Capture the cell that displays the provided text and extract its (x, y) central coordinate. 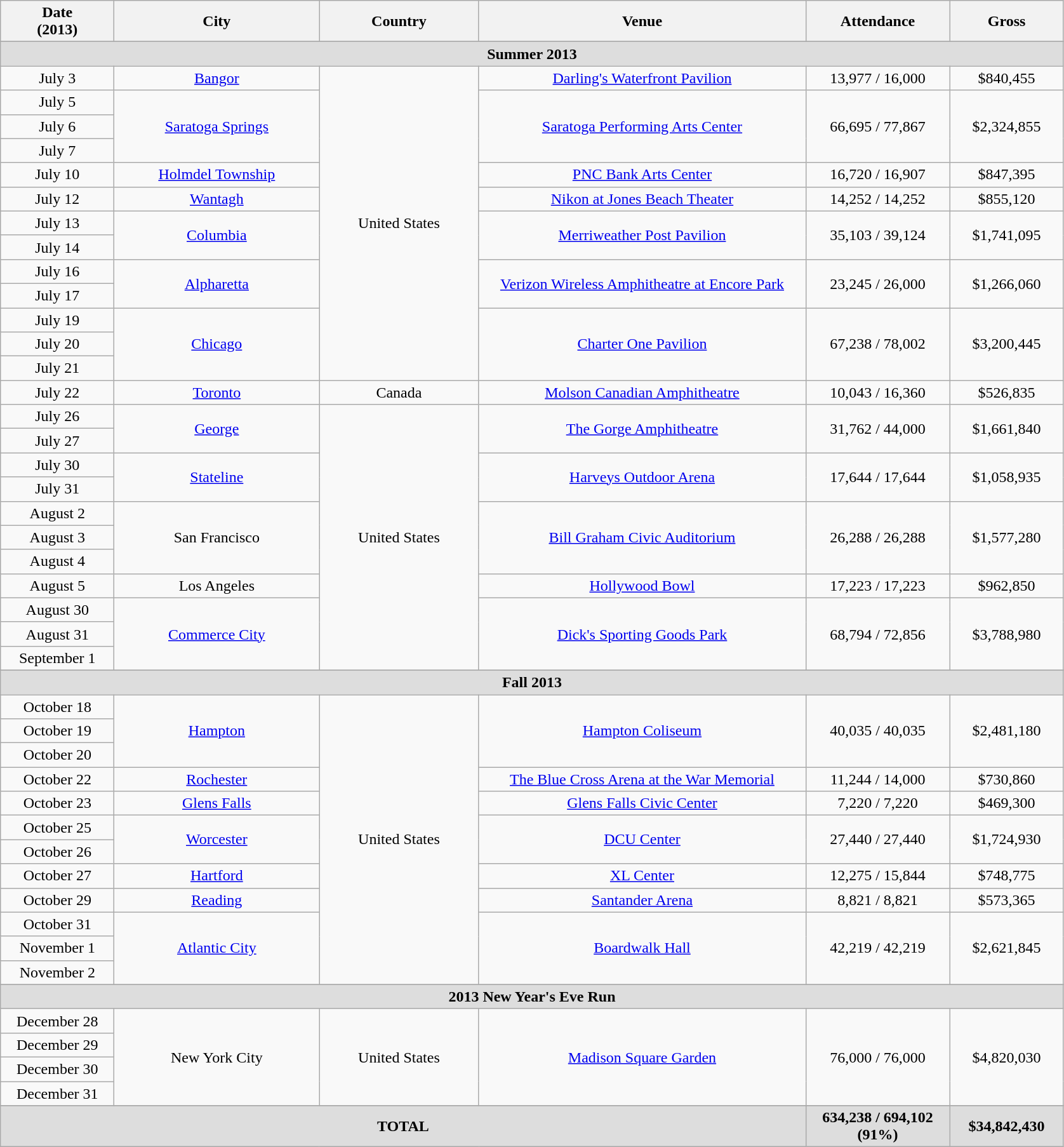
Holmdel Township (217, 175)
Madison Square Garden (642, 1057)
October 25 (57, 828)
$1,266,060 (1007, 283)
40,035 / 40,035 (877, 731)
$3,200,445 (1007, 344)
$526,835 (1007, 392)
$962,850 (1007, 586)
634,238 / 694,102 (91%) (877, 1127)
Alpharetta (217, 283)
Summer 2013 (532, 54)
August 30 (57, 610)
16,720 / 16,907 (877, 175)
December 30 (57, 1069)
San Francisco (217, 537)
Darling's Waterfront Pavilion (642, 78)
Commerce City (217, 634)
July 7 (57, 151)
$469,300 (1007, 803)
City (217, 22)
PNC Bank Arts Center (642, 175)
October 29 (57, 900)
October 20 (57, 755)
Nikon at Jones Beach Theater (642, 199)
66,695 / 77,867 (877, 126)
Hartford (217, 876)
$2,621,845 (1007, 948)
DCU Center (642, 840)
July 12 (57, 199)
The Blue Cross Arena at the War Memorial (642, 779)
December 28 (57, 1021)
Canada (399, 392)
Stateline (217, 477)
Bill Graham Civic Auditorium (642, 537)
August 4 (57, 561)
July 6 (57, 126)
$3,788,980 (1007, 634)
$1,577,280 (1007, 537)
2013 New Year's Eve Run (532, 996)
7,220 / 7,220 (877, 803)
12,275 / 15,844 (877, 876)
27,440 / 27,440 (877, 840)
11,244 / 14,000 (877, 779)
July 27 (57, 441)
July 22 (57, 392)
XL Center (642, 876)
Merriweather Post Pavilion (642, 235)
October 19 (57, 731)
13,977 / 16,000 (877, 78)
New York City (217, 1057)
$1,741,095 (1007, 235)
Bangor (217, 78)
$34,842,430 (1007, 1127)
$1,058,935 (1007, 477)
Chicago (217, 344)
$855,120 (1007, 199)
Charter One Pavilion (642, 344)
$730,860 (1007, 779)
July 3 (57, 78)
October 27 (57, 876)
October 18 (57, 707)
Reading (217, 900)
August 2 (57, 513)
Saratoga Springs (217, 126)
July 17 (57, 295)
$840,455 (1007, 78)
August 3 (57, 537)
14,252 / 14,252 (877, 199)
Country (399, 22)
$2,481,180 (1007, 731)
August 31 (57, 634)
Date(2013) (57, 22)
October 23 (57, 803)
Worcester (217, 840)
68,794 / 72,856 (877, 634)
Hollywood Bowl (642, 586)
17,223 / 17,223 (877, 586)
Santander Arena (642, 900)
42,219 / 42,219 (877, 948)
Venue (642, 22)
September 1 (57, 658)
July 21 (57, 368)
November 1 (57, 948)
July 26 (57, 417)
Los Angeles (217, 586)
October 31 (57, 924)
July 16 (57, 271)
$4,820,030 (1007, 1057)
Boardwalk Hall (642, 948)
Dick's Sporting Goods Park (642, 634)
October 26 (57, 852)
31,762 / 44,000 (877, 429)
67,238 / 78,002 (877, 344)
8,821 / 8,821 (877, 900)
July 13 (57, 223)
26,288 / 26,288 (877, 537)
23,245 / 26,000 (877, 283)
July 30 (57, 465)
Columbia (217, 235)
July 31 (57, 489)
TOTAL (403, 1127)
November 2 (57, 972)
$573,365 (1007, 900)
Wantagh (217, 199)
$2,324,855 (1007, 126)
October 22 (57, 779)
Rochester (217, 779)
Attendance (877, 22)
Glens Falls (217, 803)
Gross (1007, 22)
December 29 (57, 1045)
17,644 / 17,644 (877, 477)
Harveys Outdoor Arena (642, 477)
Atlantic City (217, 948)
Saratoga Performing Arts Center (642, 126)
Fall 2013 (532, 682)
$847,395 (1007, 175)
Hampton (217, 731)
George (217, 429)
July 10 (57, 175)
Toronto (217, 392)
July 20 (57, 344)
76,000 / 76,000 (877, 1057)
August 5 (57, 586)
Verizon Wireless Amphitheatre at Encore Park (642, 283)
Hampton Coliseum (642, 731)
10,043 / 16,360 (877, 392)
$748,775 (1007, 876)
Molson Canadian Amphitheatre (642, 392)
$1,661,840 (1007, 429)
July 19 (57, 319)
35,103 / 39,124 (877, 235)
$1,724,930 (1007, 840)
Glens Falls Civic Center (642, 803)
December 31 (57, 1093)
The Gorge Amphitheatre (642, 429)
July 14 (57, 247)
July 5 (57, 102)
